Locate the cell with the specified text and output its (x, y) center coordinate. 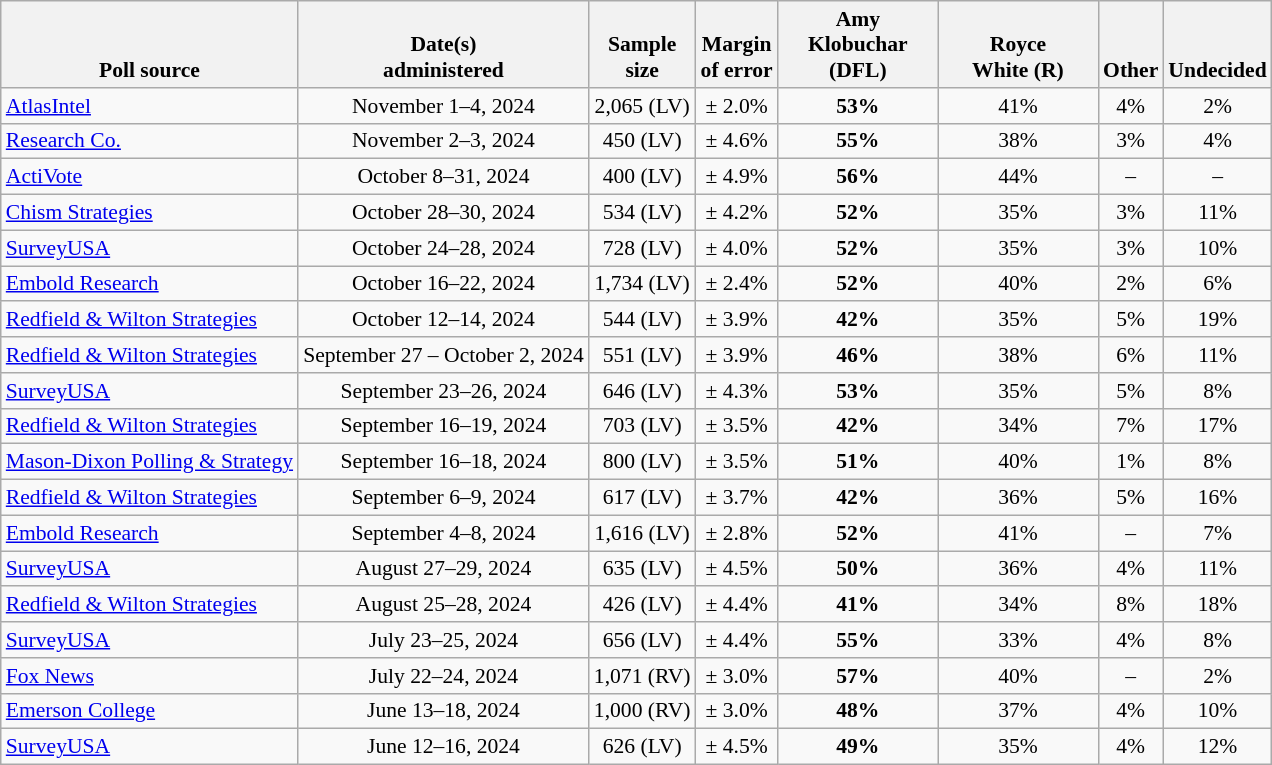
± 4.2% (737, 213)
17% (1217, 426)
September 23–26, 2024 (444, 391)
44% (1018, 177)
46% (858, 355)
Fox News (150, 676)
33% (1018, 640)
57% (858, 676)
1,000 (RV) (642, 711)
Emerson College (150, 711)
September 6–9, 2024 (444, 498)
1,071 (RV) (642, 676)
534 (LV) (642, 213)
September 4–8, 2024 (444, 533)
± 4.9% (737, 177)
July 23–25, 2024 (444, 640)
Research Co. (150, 141)
Other (1130, 44)
16% (1217, 498)
September 16–18, 2024 (444, 462)
50% (858, 569)
± 4.6% (737, 141)
48% (858, 711)
September 27 – October 2, 2024 (444, 355)
ActiVote (150, 177)
617 (LV) (642, 498)
± 2.4% (737, 284)
Poll source (150, 44)
Samplesize (642, 44)
635 (LV) (642, 569)
October 28–30, 2024 (444, 213)
Chism Strategies (150, 213)
August 25–28, 2024 (444, 605)
± 4.3% (737, 391)
646 (LV) (642, 391)
November 1–4, 2024 (444, 106)
AtlasIntel (150, 106)
June 13–18, 2024 (444, 711)
± 2.0% (737, 106)
12% (1217, 747)
October 24–28, 2024 (444, 248)
703 (LV) (642, 426)
51% (858, 462)
September 16–19, 2024 (444, 426)
Undecided (1217, 44)
RoyceWhite (R) (1018, 44)
551 (LV) (642, 355)
400 (LV) (642, 177)
AmyKlobuchar (DFL) (858, 44)
426 (LV) (642, 605)
1,616 (LV) (642, 533)
19% (1217, 320)
October 12–14, 2024 (444, 320)
± 4.0% (737, 248)
June 12–16, 2024 (444, 747)
October 16–22, 2024 (444, 284)
728 (LV) (642, 248)
37% (1018, 711)
Date(s)administered (444, 44)
18% (1217, 605)
800 (LV) (642, 462)
1% (1130, 462)
49% (858, 747)
Mason-Dixon Polling & Strategy (150, 462)
July 22–24, 2024 (444, 676)
656 (LV) (642, 640)
November 2–3, 2024 (444, 141)
± 2.8% (737, 533)
± 3.7% (737, 498)
450 (LV) (642, 141)
626 (LV) (642, 747)
544 (LV) (642, 320)
1,734 (LV) (642, 284)
Marginof error (737, 44)
October 8–31, 2024 (444, 177)
56% (858, 177)
2,065 (LV) (642, 106)
August 27–29, 2024 (444, 569)
